Pinpoint the cell where the given text exists, returning its (X, Y) midpoint coordinate. 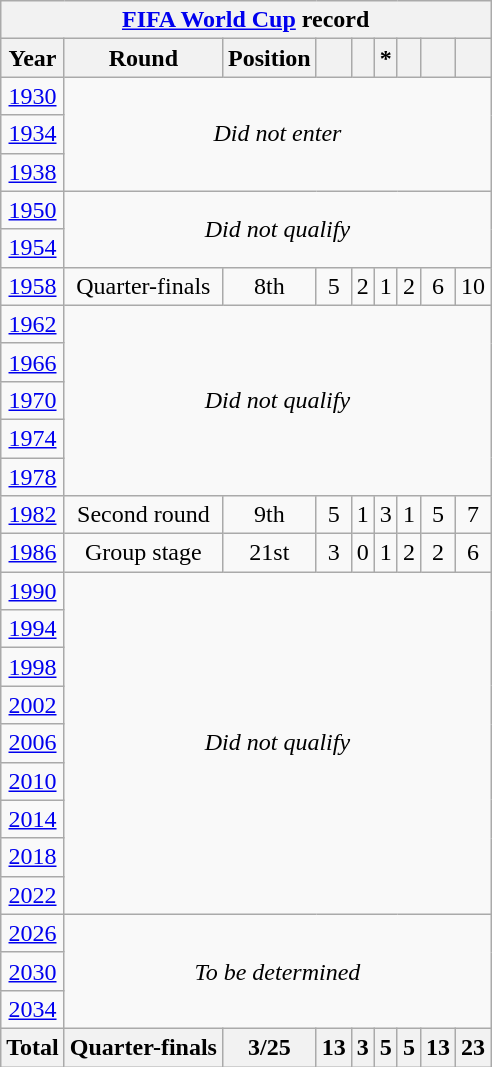
1978 (33, 477)
1954 (33, 248)
Total (33, 1047)
To be determined (277, 971)
1966 (33, 362)
2030 (33, 971)
1982 (33, 515)
Group stage (143, 553)
23 (474, 1047)
1998 (33, 667)
Round (143, 58)
9th (269, 515)
8th (269, 286)
1938 (33, 172)
3/25 (269, 1047)
2018 (33, 857)
Did not enter (277, 134)
1934 (33, 134)
1958 (33, 286)
0 (362, 553)
1974 (33, 438)
1950 (33, 210)
2034 (33, 1009)
Year (33, 58)
Position (269, 58)
2022 (33, 895)
Second round (143, 515)
2026 (33, 933)
1930 (33, 96)
10 (474, 286)
1970 (33, 400)
1994 (33, 629)
1990 (33, 591)
21st (269, 553)
1986 (33, 553)
* (386, 58)
2014 (33, 819)
2002 (33, 705)
1962 (33, 324)
2010 (33, 781)
2006 (33, 743)
7 (474, 515)
FIFA World Cup record (246, 20)
